Extract the (X, Y) coordinate from the center of the cell holding the provided text.  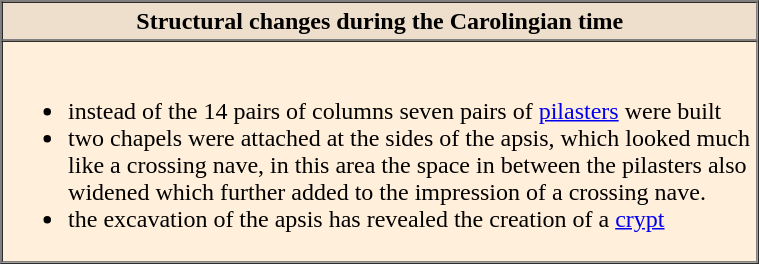
Structural changes during the Carolingian time (380, 22)
